Output the (X, Y) coordinate of the center of the cell containing the given text.  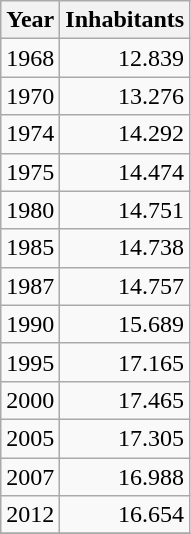
14.474 (125, 172)
1975 (30, 172)
14.751 (125, 210)
14.757 (125, 286)
1968 (30, 58)
1980 (30, 210)
2005 (30, 438)
1987 (30, 286)
1985 (30, 248)
17.165 (125, 362)
17.305 (125, 438)
2012 (30, 515)
15.689 (125, 324)
14.292 (125, 134)
Inhabitants (125, 20)
Year (30, 20)
14.738 (125, 248)
1995 (30, 362)
12.839 (125, 58)
16.988 (125, 477)
1990 (30, 324)
13.276 (125, 96)
16.654 (125, 515)
1974 (30, 134)
2000 (30, 400)
2007 (30, 477)
17.465 (125, 400)
1970 (30, 96)
